From the cell containing the given text, extract its center point as (X, Y) coordinate. 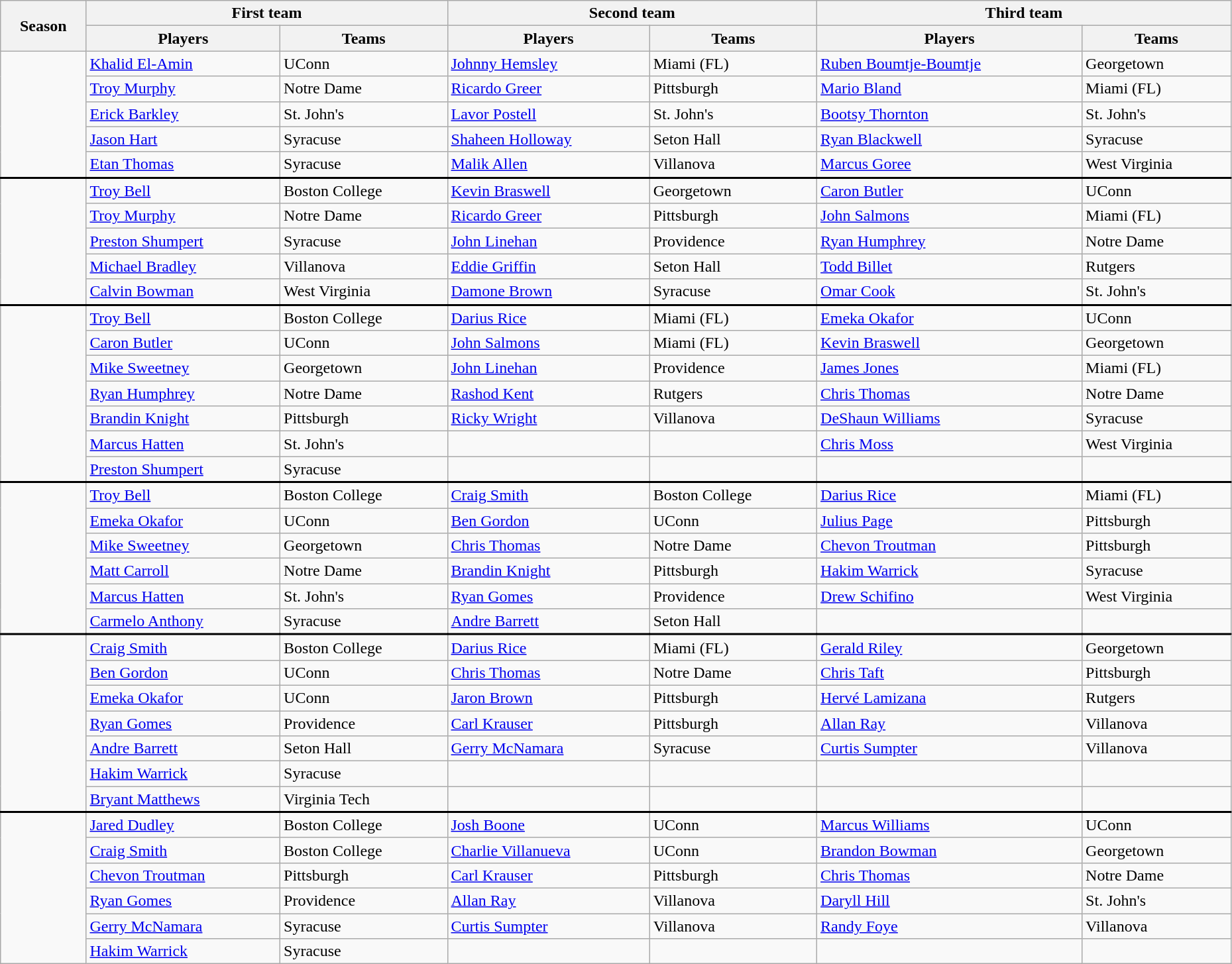
Etan Thomas (183, 164)
Season (44, 26)
Eddie Griffin (549, 266)
Bootsy Thornton (950, 114)
Jason Hart (183, 139)
Ruben Boumtje-Boumtje (950, 64)
Erick Barkley (183, 114)
Johnny Hemsley (549, 64)
Calvin Bowman (183, 292)
Second team (632, 13)
Marcus Goree (950, 164)
Todd Billet (950, 266)
Virginia Tech (364, 799)
Ryan Blackwell (950, 139)
Matt Carroll (183, 571)
Charlie Villanueva (549, 850)
Josh Boone (549, 826)
Rashod Kent (549, 394)
Chris Taft (950, 672)
Jared Dudley (183, 826)
DeShaun Williams (950, 419)
Gerald Riley (950, 648)
Shaheen Holloway (549, 139)
First team (266, 13)
Randy Foye (950, 926)
Marcus Williams (950, 826)
Mario Bland (950, 89)
Damone Brown (549, 292)
Bryant Matthews (183, 799)
Ricky Wright (549, 419)
Lavor Postell (549, 114)
Jaron Brown (549, 698)
Chris Moss (950, 444)
Khalid El-Amin (183, 64)
Julius Page (950, 520)
Michael Bradley (183, 266)
Third team (1025, 13)
Carmelo Anthony (183, 621)
Drew Schifino (950, 596)
Omar Cook (950, 292)
Malik Allen (549, 164)
Hervé Lamizana (950, 698)
James Jones (950, 368)
Brandon Bowman (950, 850)
Daryll Hill (950, 900)
